Find where the given text appears and provide that cell's center as [X, Y] coordinate. 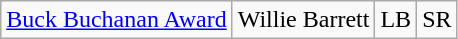
LB [396, 20]
Willie Barrett [304, 20]
Buck Buchanan Award [116, 20]
SR [437, 20]
